Find where the given text appears and provide that cell's center as [x, y] coordinate. 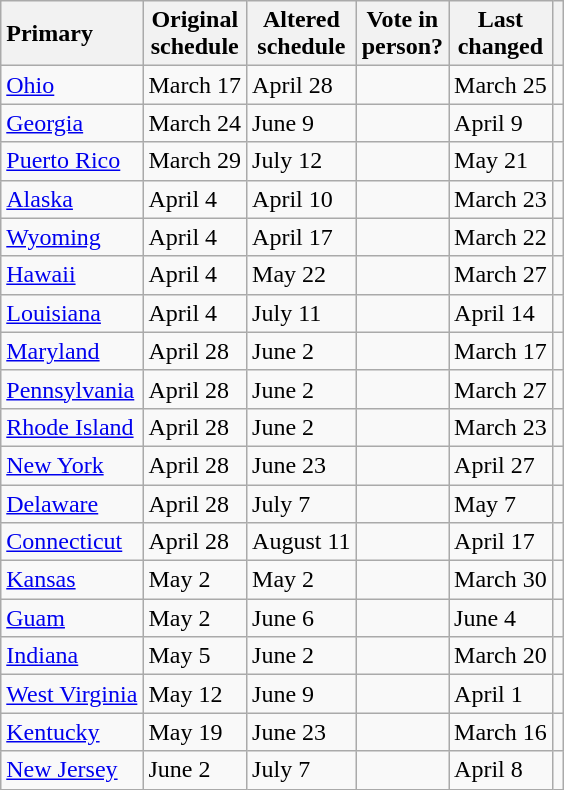
Alaska [72, 199]
Kentucky [72, 732]
May 22 [302, 275]
May 7 [501, 503]
New Jersey [72, 770]
Pennsylvania [72, 389]
April 10 [302, 199]
March 20 [501, 656]
April 8 [501, 770]
March 22 [501, 237]
March 24 [195, 123]
Hawaii [72, 275]
Lastchanged [501, 34]
Originalschedule [195, 34]
Louisiana [72, 313]
August 11 [302, 542]
Connecticut [72, 542]
Rhode Island [72, 427]
Primary [72, 34]
April 27 [501, 465]
April 9 [501, 123]
Georgia [72, 123]
Alteredschedule [302, 34]
March 30 [501, 580]
May 12 [195, 694]
March 29 [195, 161]
Indiana [72, 656]
Ohio [72, 85]
March 25 [501, 85]
May 5 [195, 656]
April 1 [501, 694]
Vote inperson? [402, 34]
April 14 [501, 313]
West Virginia [72, 694]
June 6 [302, 618]
May 19 [195, 732]
Puerto Rico [72, 161]
Maryland [72, 351]
New York [72, 465]
July 11 [302, 313]
Wyoming [72, 237]
Delaware [72, 503]
Guam [72, 618]
May 21 [501, 161]
June 4 [501, 618]
March 16 [501, 732]
Kansas [72, 580]
July 12 [302, 161]
